Output the (X, Y) coordinate of the center of the cell containing the given text.  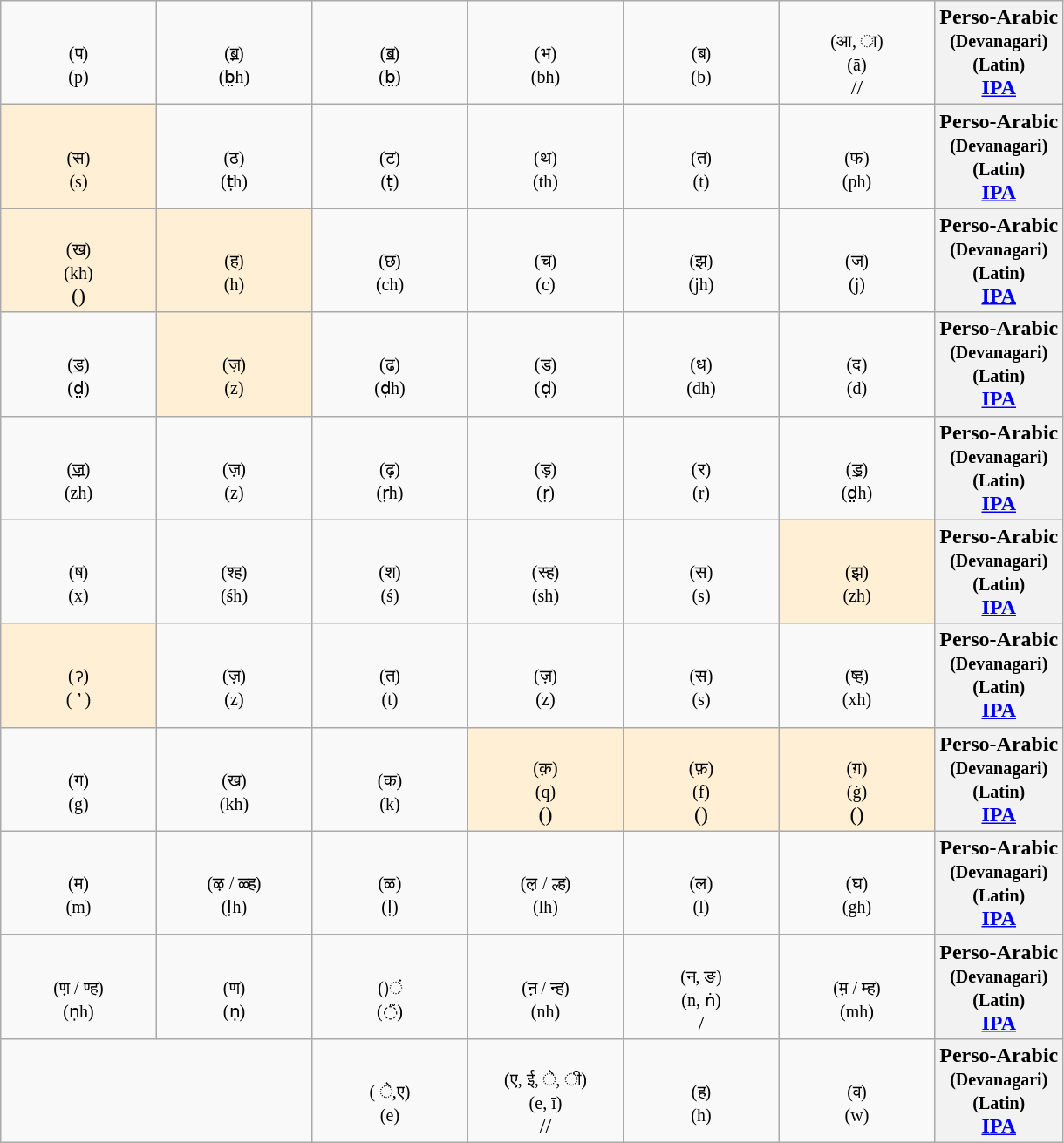
‌(ं)(◌̃) (390, 987)
‌(ॿ़)(b̤h) (234, 52)
‌(व)(w) (856, 1090)
‌(ड)(ḍ) (545, 364)
‌(ब)(b) (701, 52)
‌(श)(ś) (390, 572)
‌(क)(k) (390, 779)
‌(ध)(dh) (701, 364)
‌(च)(c) (545, 260)
‌(ड़)(ṛ) (545, 467)
‌(क़)(q) () (545, 779)
‌(ॽ)( ’ ) (78, 675)
‌(ख)(kh) () (78, 260)
‌(ॾ)(d̤) (78, 364)
‌(ॿ)(b̤) (390, 52)
‌(ज)(j) (856, 260)
‌(ॾ़)(d̤h) (856, 467)
‌(झ़)(zh) (856, 572)
‌(ष्ह)(xh) (856, 675)
‌(स्ह)(sh) (545, 572)
‌(म़ / म्ह)(mh) (856, 987)
‌(आ, ा)(ā)// (856, 52)
‌(न, ङ)(n, ṅ)/ (701, 987)
‌(फ)(ph) (856, 157)
‌(श्ह)(śh) (234, 572)
‌(ष)(x) (78, 572)
‌(ख)(kh) (234, 779)
‌(द)(d) (856, 364)
‌(ठ)(ṭh) (234, 157)
‌(घ)(gh) (856, 882)
‌(ढ़)(ṛh) (390, 467)
‌(ए, े)(e) (390, 1090)
‌(ळ)(ḷ) (390, 882)
‌(ट)(ṭ) (390, 157)
‌(ॼ़)(zh) (78, 467)
‌(फ़)(f) () (701, 779)
‌(ग)(g) (78, 779)
‌(र)(r) (701, 467)
‌(ग़)(ġ) () (856, 779)
‌(झ)(jh) (701, 260)
‌(ऴ / ळ्ह)(ḷh) (234, 882)
‌(ऩ / न्ह)(nh) (545, 987)
‌(ल़ / ल्ह)(lh) (545, 882)
‌(भ)(bh) (545, 52)
‌(म)(m) (78, 882)
‌(ण)(ṇ) (234, 987)
‌(ण़ / ण्ह)(ṇh) (78, 987)
‌(छ)(ch) (390, 260)
‌(थ)(th) (545, 157)
‌(प)(p) (78, 52)
‌(ल)(l) (701, 882)
‌(ए, ई, े, ी)(e, ī)// (545, 1090)
‌(ढ)(ḍh) (390, 364)
